Provide the (X, Y) coordinate of the cell's center where the given text is located.  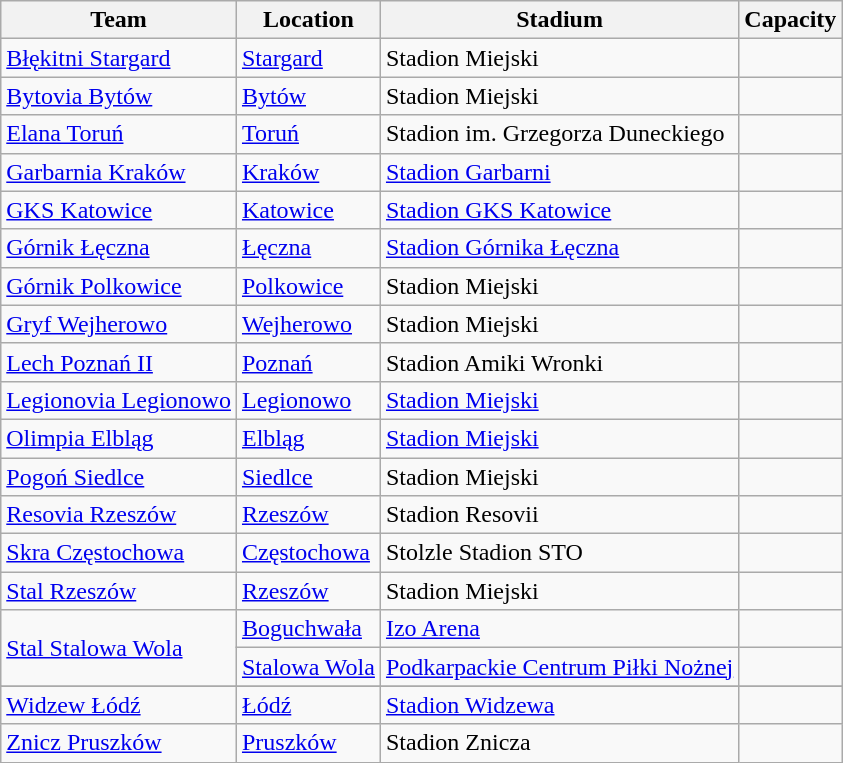
Capacity (790, 20)
Toruń (308, 134)
Lech Poznań II (119, 362)
Stal Stalowa Wola (119, 648)
Stargard (308, 58)
Stal Rzeszów (119, 591)
Widzew Łódź (119, 705)
Wejherowo (308, 324)
Stadion Amiki Wronki (559, 362)
Stadion Garbarni (559, 172)
Bytovia Bytów (119, 96)
Elbląg (308, 438)
Team (119, 20)
Łęczna (308, 248)
Siedlce (308, 477)
Izo Arena (559, 629)
Boguchwała (308, 629)
Katowice (308, 210)
Gryf Wejherowo (119, 324)
Stadion Widzewa (559, 705)
Garbarnia Kraków (119, 172)
Skra Częstochowa (119, 553)
Stolzle Stadion STO (559, 553)
Stadion GKS Katowice (559, 210)
Częstochowa (308, 553)
Legionovia Legionowo (119, 400)
Poznań (308, 362)
Stadion im. Grzegorza Duneckiego (559, 134)
Polkowice (308, 286)
GKS Katowice (119, 210)
Resovia Rzeszów (119, 515)
Bytów (308, 96)
Stalowa Wola (308, 667)
Stadion Znicza (559, 743)
Olimpia Elbląg (119, 438)
Elana Toruń (119, 134)
Pruszków (308, 743)
Górnik Polkowice (119, 286)
Legionowo (308, 400)
Błękitni Stargard (119, 58)
Pogoń Siedlce (119, 477)
Łódź (308, 705)
Stadium (559, 20)
Stadion Resovii (559, 515)
Podkarpackie Centrum Piłki Nożnej (559, 667)
Stadion Górnika Łęczna (559, 248)
Location (308, 20)
Górnik Łęczna (119, 248)
Znicz Pruszków (119, 743)
Kraków (308, 172)
